Provide the (X, Y) coordinate of the cell's center where the given text is located.  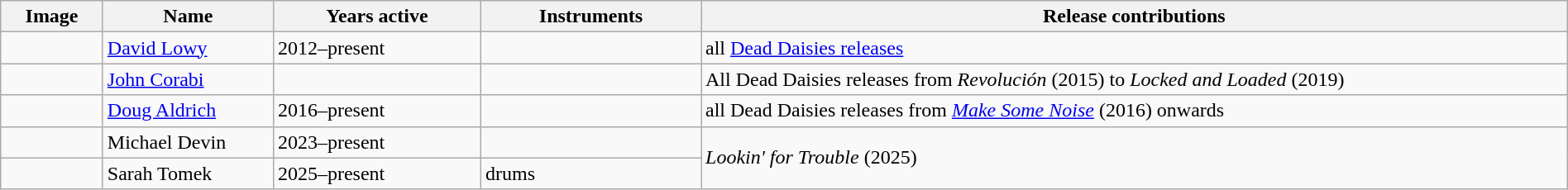
all Dead Daisies releases (1135, 48)
Lookin' for Trouble (2025) (1135, 158)
Doug Aldrich (188, 111)
Years active (377, 17)
drums (590, 173)
Sarah Tomek (188, 173)
Image (52, 17)
all Dead Daisies releases from Make Some Noise (2016) onwards (1135, 111)
David Lowy (188, 48)
Instruments (590, 17)
Michael Devin (188, 142)
2012–present (377, 48)
2016–present (377, 111)
All Dead Daisies releases from Revolución (2015) to Locked and Loaded (2019) (1135, 79)
2023–present (377, 142)
John Corabi (188, 79)
Name (188, 17)
Release contributions (1135, 17)
2025–present (377, 173)
